Find where the given text appears and provide that cell's center as [x, y] coordinate. 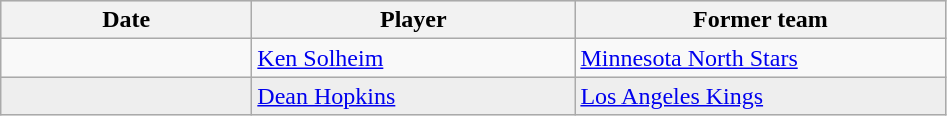
Former team [760, 20]
Minnesota North Stars [760, 58]
Ken Solheim [414, 58]
Player [414, 20]
Dean Hopkins [414, 96]
Date [126, 20]
Los Angeles Kings [760, 96]
